Return (X, Y) of the center of cell containing provided text 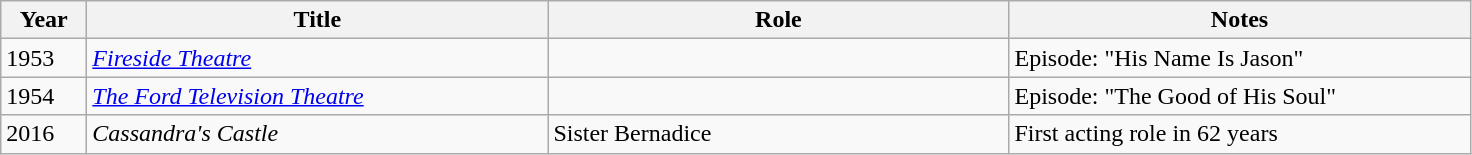
Role (778, 20)
Year (44, 20)
First acting role in 62 years (1240, 134)
The Ford Television Theatre (318, 96)
Cassandra's Castle (318, 134)
Title (318, 20)
2016 (44, 134)
1953 (44, 58)
Sister Bernadice (778, 134)
1954 (44, 96)
Notes (1240, 20)
Episode: "The Good of His Soul" (1240, 96)
Episode: "His Name Is Jason" (1240, 58)
Fireside Theatre (318, 58)
